Extract the (X, Y) coordinate from the center of the cell holding the provided text.  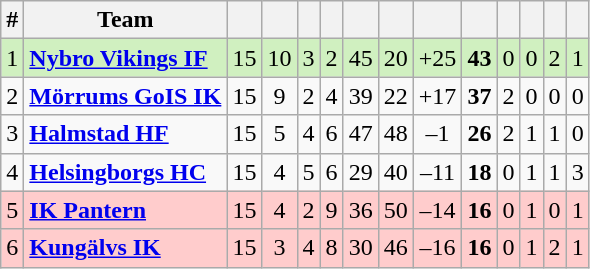
26 (480, 134)
Kungälvs IK (126, 248)
37 (480, 96)
36 (360, 210)
10 (280, 58)
43 (480, 58)
Team (126, 20)
Halmstad HF (126, 134)
46 (396, 248)
# (12, 20)
50 (396, 210)
48 (396, 134)
Mörrums GoIS IK (126, 96)
–1 (438, 134)
IK Pantern (126, 210)
–14 (438, 210)
45 (360, 58)
+25 (438, 58)
18 (480, 172)
29 (360, 172)
39 (360, 96)
–16 (438, 248)
47 (360, 134)
22 (396, 96)
+17 (438, 96)
20 (396, 58)
Nybro Vikings IF (126, 58)
40 (396, 172)
30 (360, 248)
–11 (438, 172)
8 (332, 248)
Helsingborgs HC (126, 172)
